Search for the cell housing the specified text and yield its [X, Y] center coordinate. 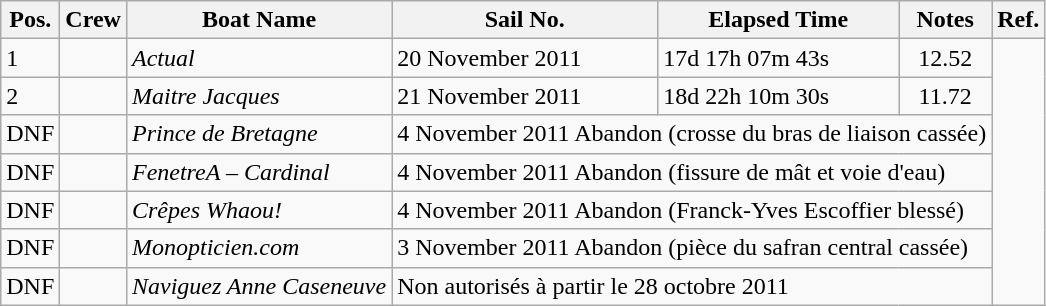
Notes [946, 20]
Naviguez Anne Caseneuve [258, 286]
2 [30, 96]
4 November 2011 Abandon (crosse du bras de liaison cassée) [692, 134]
11.72 [946, 96]
Crêpes Whaou! [258, 210]
Non autorisés à partir le 28 octobre 2011 [692, 286]
17d 17h 07m 43s [778, 58]
3 November 2011 Abandon (pièce du safran central cassée) [692, 248]
Elapsed Time [778, 20]
4 November 2011 Abandon (Franck-Yves Escoffier blessé) [692, 210]
1 [30, 58]
20 November 2011 [525, 58]
Sail No. [525, 20]
Maitre Jacques [258, 96]
Ref. [1018, 20]
Crew [94, 20]
4 November 2011 Abandon (fissure de mât et voie d'eau) [692, 172]
21 November 2011 [525, 96]
Monopticien.com [258, 248]
Pos. [30, 20]
FenetreA – Cardinal [258, 172]
Boat Name [258, 20]
12.52 [946, 58]
18d 22h 10m 30s [778, 96]
Prince de Bretagne [258, 134]
Actual [258, 58]
